Scan for the cell matching the given text and deliver its [x, y] coordinate at center. 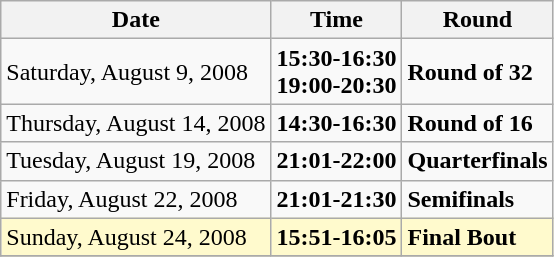
Round [478, 20]
21:01-22:00 [336, 161]
Round of 16 [478, 123]
Time [336, 20]
15:51-16:05 [336, 237]
Friday, August 22, 2008 [136, 199]
Date [136, 20]
Round of 32 [478, 72]
Final Bout [478, 237]
Sunday, August 24, 2008 [136, 237]
Semifinals [478, 199]
Tuesday, August 19, 2008 [136, 161]
15:30-16:30 19:00-20:30 [336, 72]
Quarterfinals [478, 161]
14:30-16:30 [336, 123]
21:01-21:30 [336, 199]
Saturday, August 9, 2008 [136, 72]
Thursday, August 14, 2008 [136, 123]
